Detect which cell encompasses the target text, then output its [X, Y] center coordinate. 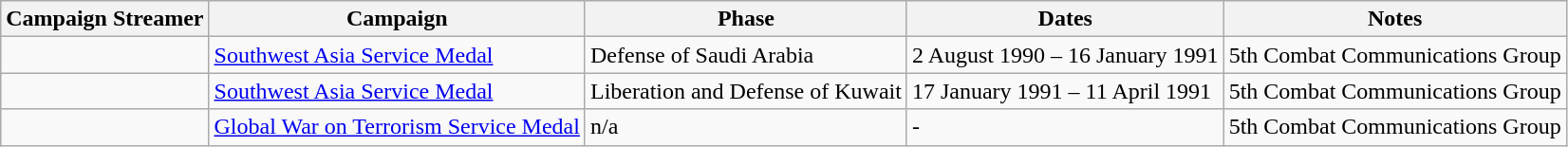
Campaign [397, 19]
Notes [1395, 19]
Global War on Terrorism Service Medal [397, 127]
17 January 1991 – 11 April 1991 [1065, 91]
2 August 1990 – 16 January 1991 [1065, 55]
Phase [746, 19]
Liberation and Defense of Kuwait [746, 91]
- [1065, 127]
Dates [1065, 19]
n/a [746, 127]
Defense of Saudi Arabia [746, 55]
Campaign Streamer [104, 19]
